Extract the [X, Y] coordinate from the center of the cell holding the provided text.  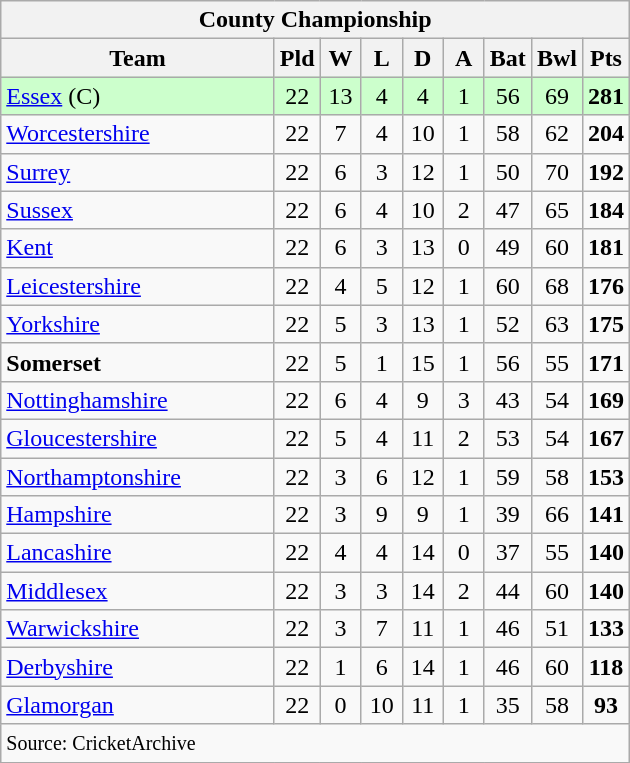
L [382, 58]
69 [556, 96]
Northamptonshire [138, 477]
Bat [508, 58]
15 [422, 362]
171 [606, 362]
167 [606, 438]
70 [556, 172]
192 [606, 172]
44 [508, 591]
141 [606, 515]
Lancashire [138, 553]
Glamorgan [138, 705]
Gloucestershire [138, 438]
Middlesex [138, 591]
175 [606, 324]
37 [508, 553]
Sussex [138, 210]
A [464, 58]
Surrey [138, 172]
D [422, 58]
281 [606, 96]
Worcestershire [138, 134]
63 [556, 324]
176 [606, 286]
Somerset [138, 362]
Warwickshire [138, 629]
169 [606, 400]
Yorkshire [138, 324]
118 [606, 667]
133 [606, 629]
68 [556, 286]
Pts [606, 58]
53 [508, 438]
Bwl [556, 58]
66 [556, 515]
Essex (C) [138, 96]
Team [138, 58]
Derbyshire [138, 667]
65 [556, 210]
Hampshire [138, 515]
Leicestershire [138, 286]
59 [508, 477]
Source: CricketArchive [316, 743]
153 [606, 477]
39 [508, 515]
35 [508, 705]
62 [556, 134]
Pld [297, 58]
43 [508, 400]
County Championship [316, 20]
52 [508, 324]
93 [606, 705]
Kent [138, 248]
184 [606, 210]
47 [508, 210]
Nottinghamshire [138, 400]
49 [508, 248]
181 [606, 248]
51 [556, 629]
204 [606, 134]
50 [508, 172]
W [340, 58]
